Determine the (x, y) coordinate at the center of the cell enclosing the given text.  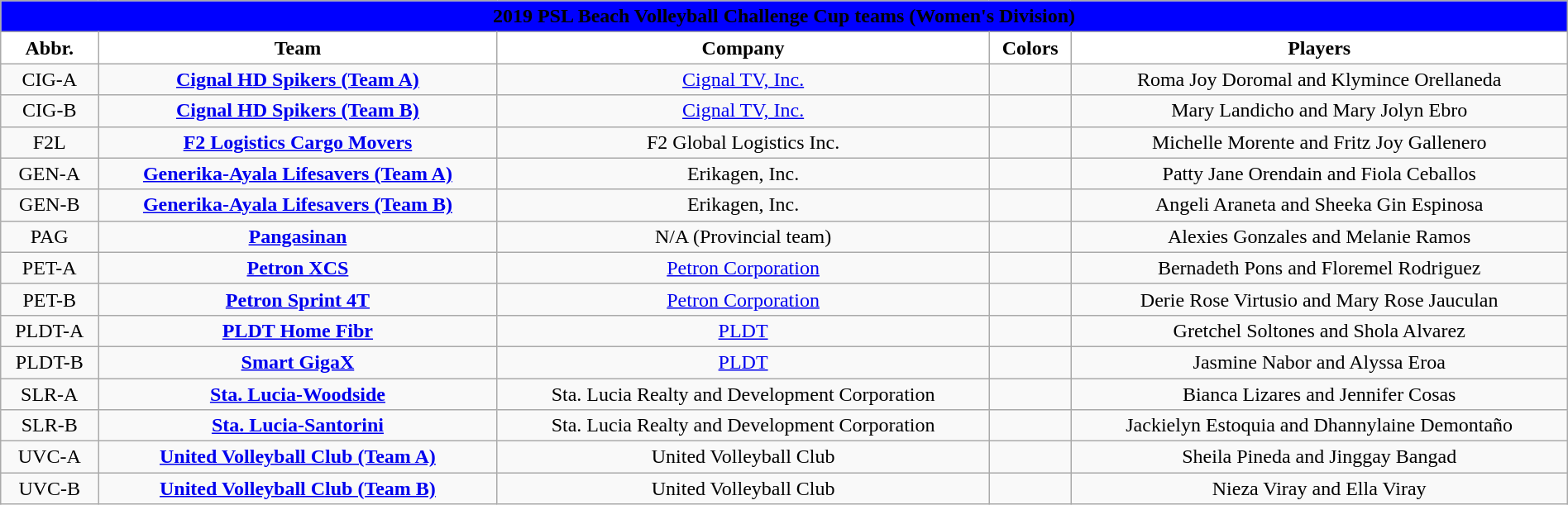
Smart GigaX (298, 362)
Gretchel Soltones and Shola Alvarez (1319, 331)
GEN-A (50, 174)
Sta. Lucia-Woodside (298, 394)
CIG-A (50, 79)
Jasmine Nabor and Alyssa Eroa (1319, 362)
Petron XCS (298, 268)
PLDT Home Fibr (298, 331)
Jackielyn Estoquia and Dhannylaine Demontaño (1319, 426)
Alexies Gonzales and Melanie Ramos (1319, 236)
Mary Landicho and Mary Jolyn Ebro (1319, 111)
Angeli Araneta and Sheeka Gin Espinosa (1319, 205)
PET-A (50, 268)
United Volleyball Club (Team B) (298, 488)
2019 PSL Beach Volleyball Challenge Cup teams (Women's Division) (784, 17)
Derie Rose Virtusio and Mary Rose Jauculan (1319, 299)
Patty Jane Orendain and Fiola Ceballos (1319, 174)
Cignal HD Spikers (Team B) (298, 111)
Abbr. (50, 48)
Players (1319, 48)
Company (743, 48)
Bianca Lizares and Jennifer Cosas (1319, 394)
Pangasinan (298, 236)
Cignal HD Spikers (Team A) (298, 79)
SLR-B (50, 426)
PLDT-B (50, 362)
Generika-Ayala Lifesavers (Team B) (298, 205)
PAG (50, 236)
UVC-B (50, 488)
Colors (1030, 48)
PLDT-A (50, 331)
GEN-B (50, 205)
United Volleyball Club (Team A) (298, 457)
Bernadeth Pons and Floremel Rodriguez (1319, 268)
F2 Global Logistics Inc. (743, 142)
Sta. Lucia-Santorini (298, 426)
N/A (Provincial team) (743, 236)
CIG-B (50, 111)
Generika-Ayala Lifesavers (Team A) (298, 174)
Roma Joy Doromal and Klymince Orellaneda (1319, 79)
SLR-A (50, 394)
Sheila Pineda and Jinggay Bangad (1319, 457)
Nieza Viray and Ella Viray (1319, 488)
Michelle Morente and Fritz Joy Gallenero (1319, 142)
Team (298, 48)
Petron Sprint 4T (298, 299)
UVC-A (50, 457)
PET-B (50, 299)
F2L (50, 142)
F2 Logistics Cargo Movers (298, 142)
